Return (X, Y) of the center of cell containing provided text 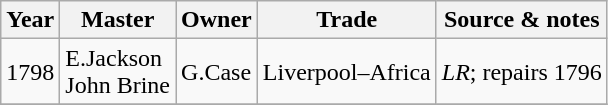
Liverpool–Africa (346, 72)
1798 (30, 72)
Year (30, 20)
Source & notes (522, 20)
G.Case (217, 72)
Owner (217, 20)
E.JacksonJohn Brine (118, 72)
Master (118, 20)
LR; repairs 1796 (522, 72)
Trade (346, 20)
